Detect which cell encompasses the target text, then output its (x, y) center coordinate. 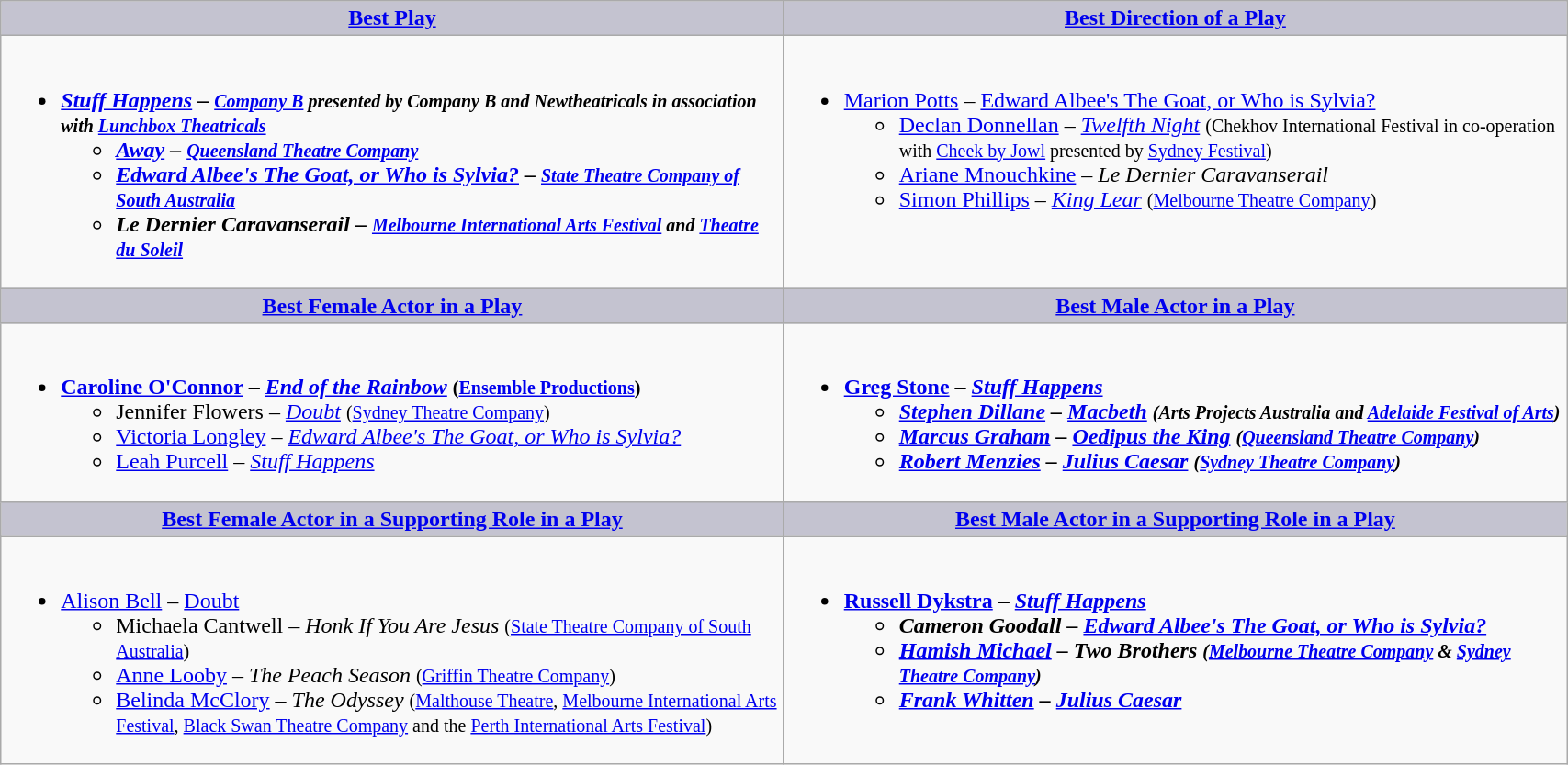
Best Direction of a Play (1175, 18)
Best Female Actor in a Supporting Role in a Play (392, 519)
Best Male Actor in a Supporting Role in a Play (1175, 519)
Best Play (392, 18)
Best Male Actor in a Play (1175, 306)
Best Female Actor in a Play (392, 306)
